Locate the cell with the specified text and output its (X, Y) center coordinate. 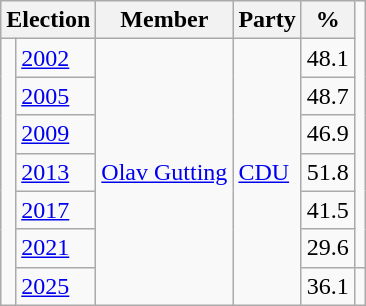
36.1 (328, 286)
51.8 (328, 172)
Member (164, 20)
Election (48, 20)
46.9 (328, 134)
2021 (56, 248)
2009 (56, 134)
29.6 (328, 248)
2025 (56, 286)
48.7 (328, 96)
Olav Gutting (164, 172)
2005 (56, 96)
CDU (267, 172)
2002 (56, 58)
% (328, 20)
2017 (56, 210)
Party (267, 20)
41.5 (328, 210)
48.1 (328, 58)
2013 (56, 172)
